Locate the cell with the specified text and output its (X, Y) center coordinate. 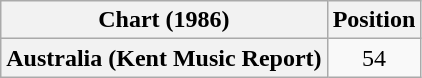
Australia (Kent Music Report) (164, 58)
54 (374, 58)
Chart (1986) (164, 20)
Position (374, 20)
